Provide the [x, y] coordinate of the cell's center where the given text is located.  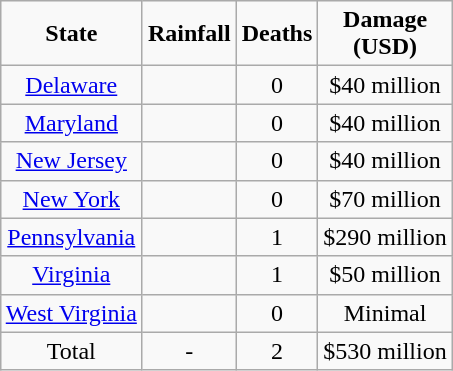
Minimal [385, 313]
Rainfall [189, 34]
Total [71, 351]
Virginia [71, 275]
West Virginia [71, 313]
Deaths [277, 34]
Pennsylvania [71, 237]
$50 million [385, 275]
$290 million [385, 237]
Delaware [71, 85]
2 [277, 351]
$70 million [385, 199]
Maryland [71, 123]
New York [71, 199]
$530 million [385, 351]
New Jersey [71, 161]
- [189, 351]
State [71, 34]
Damage(USD) [385, 34]
